Extract the (X, Y) coordinate from the center of the cell holding the provided text.  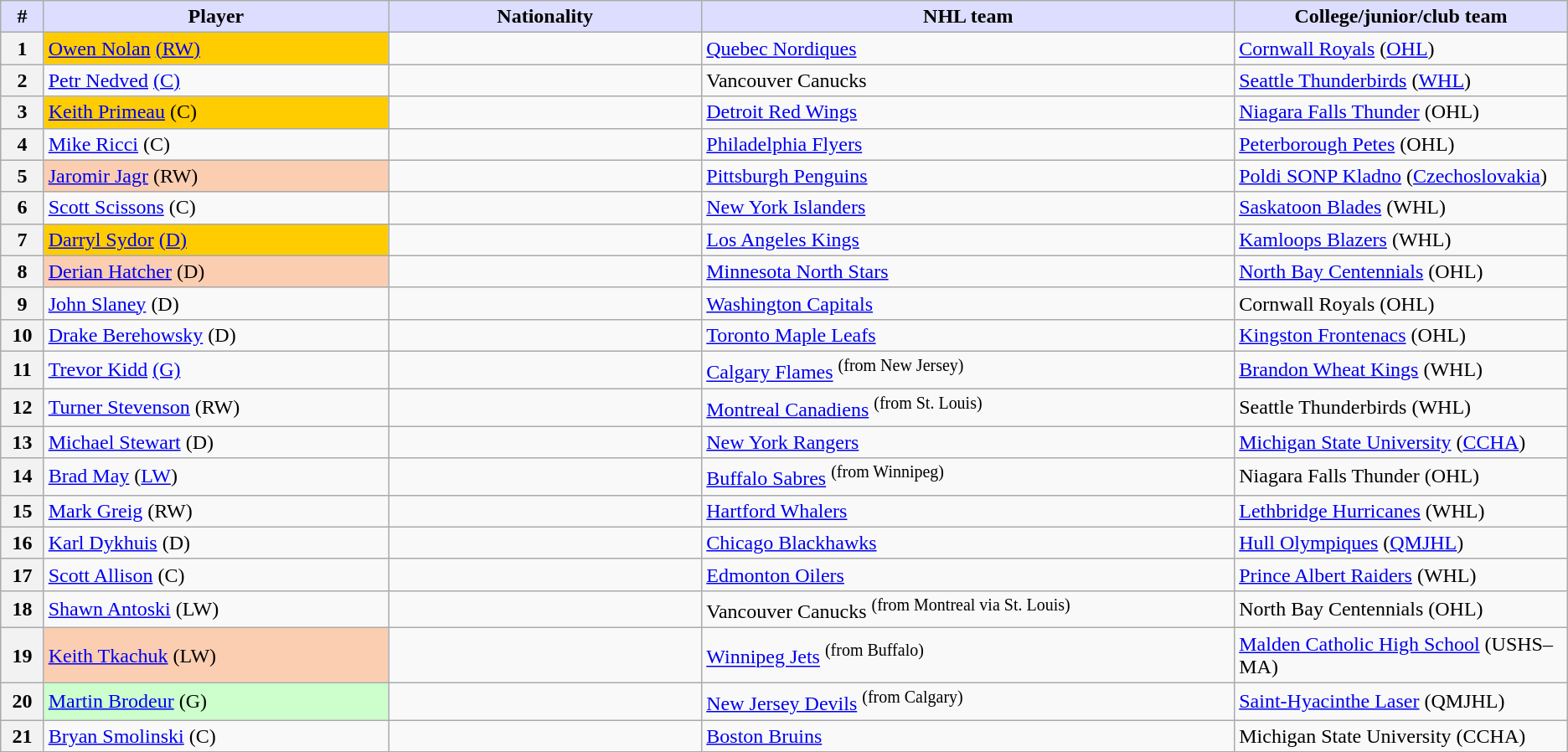
1 (22, 49)
7 (22, 240)
New Jersey Devils (from Calgary) (968, 702)
Peterborough Petes (OHL) (1401, 144)
Bryan Smolinski (C) (216, 736)
14 (22, 477)
Philadelphia Flyers (968, 144)
Kamloops Blazers (WHL) (1401, 240)
9 (22, 303)
Shawn Antoski (LW) (216, 610)
Quebec Nordiques (968, 49)
Scott Scissons (C) (216, 208)
Washington Capitals (968, 303)
John Slaney (D) (216, 303)
19 (22, 655)
Player (216, 17)
4 (22, 144)
Saskatoon Blades (WHL) (1401, 208)
Keith Tkachuk (LW) (216, 655)
21 (22, 736)
Brad May (LW) (216, 477)
Boston Bruins (968, 736)
Turner Stevenson (RW) (216, 407)
Michael Stewart (D) (216, 442)
15 (22, 511)
Vancouver Canucks (from Montreal via St. Louis) (968, 610)
Owen Nolan (RW) (216, 49)
Malden Catholic High School (USHS–MA) (1401, 655)
New York Rangers (968, 442)
20 (22, 702)
Winnipeg Jets (from Buffalo) (968, 655)
Prince Albert Raiders (WHL) (1401, 574)
Saint-Hyacinthe Laser (QMJHL) (1401, 702)
Derian Hatcher (D) (216, 271)
Petr Nedved (C) (216, 80)
16 (22, 543)
Martin Brodeur (G) (216, 702)
Pittsburgh Penguins (968, 176)
Vancouver Canucks (968, 80)
Edmonton Oilers (968, 574)
Darryl Sydor (D) (216, 240)
Drake Berehowsky (D) (216, 335)
Chicago Blackhawks (968, 543)
Scott Allison (C) (216, 574)
Mark Greig (RW) (216, 511)
8 (22, 271)
# (22, 17)
Nationality (545, 17)
Karl Dykhuis (D) (216, 543)
18 (22, 610)
Detroit Red Wings (968, 112)
2 (22, 80)
Keith Primeau (C) (216, 112)
Mike Ricci (C) (216, 144)
Minnesota North Stars (968, 271)
Brandon Wheat Kings (WHL) (1401, 370)
Toronto Maple Leafs (968, 335)
6 (22, 208)
Jaromir Jagr (RW) (216, 176)
17 (22, 574)
Calgary Flames (from New Jersey) (968, 370)
Los Angeles Kings (968, 240)
NHL team (968, 17)
Trevor Kidd (G) (216, 370)
3 (22, 112)
New York Islanders (968, 208)
5 (22, 176)
Hull Olympiques (QMJHL) (1401, 543)
College/junior/club team (1401, 17)
Poldi SONP Kladno (Czechoslovakia) (1401, 176)
11 (22, 370)
Kingston Frontenacs (OHL) (1401, 335)
Montreal Canadiens (from St. Louis) (968, 407)
12 (22, 407)
Lethbridge Hurricanes (WHL) (1401, 511)
10 (22, 335)
13 (22, 442)
Buffalo Sabres (from Winnipeg) (968, 477)
Hartford Whalers (968, 511)
